Pinpoint the cell where the given text exists, returning its (x, y) midpoint coordinate. 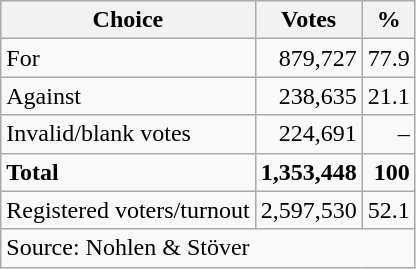
Total (128, 172)
224,691 (308, 134)
Against (128, 96)
Invalid/blank votes (128, 134)
238,635 (308, 96)
77.9 (388, 58)
– (388, 134)
2,597,530 (308, 210)
52.1 (388, 210)
For (128, 58)
21.1 (388, 96)
Registered voters/turnout (128, 210)
1,353,448 (308, 172)
Votes (308, 20)
Source: Nohlen & Stöver (208, 248)
100 (388, 172)
879,727 (308, 58)
Choice (128, 20)
% (388, 20)
